Return the [x, y] coordinate for the center point of the cell that contains the specified text.  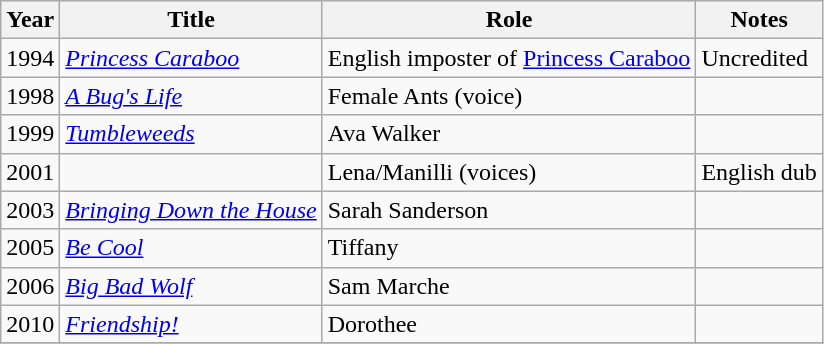
2010 [30, 324]
2003 [30, 210]
Female Ants (voice) [509, 96]
1994 [30, 58]
Friendship! [191, 324]
Be Cool [191, 248]
Sarah Sanderson [509, 210]
2006 [30, 286]
Tiffany [509, 248]
Title [191, 20]
Uncredited [759, 58]
English dub [759, 172]
Dorothee [509, 324]
Lena/Manilli (voices) [509, 172]
Bringing Down the House [191, 210]
English imposter of Princess Caraboo [509, 58]
Big Bad Wolf [191, 286]
Year [30, 20]
Tumbleweeds [191, 134]
1999 [30, 134]
2001 [30, 172]
Ava Walker [509, 134]
1998 [30, 96]
Sam Marche [509, 286]
2005 [30, 248]
Princess Caraboo [191, 58]
A Bug's Life [191, 96]
Role [509, 20]
Notes [759, 20]
